Determine the [X, Y] coordinate at the center of the cell enclosing the given text.  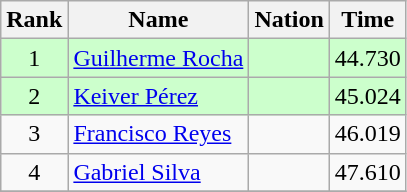
1 [34, 58]
Gabriel Silva [158, 172]
44.730 [368, 58]
4 [34, 172]
45.024 [368, 96]
47.610 [368, 172]
Rank [34, 20]
Keiver Pérez [158, 96]
46.019 [368, 134]
Francisco Reyes [158, 134]
Guilherme Rocha [158, 58]
2 [34, 96]
Nation [289, 20]
3 [34, 134]
Time [368, 20]
Name [158, 20]
